Return the [X, Y] coordinate for the center point of the cell that contains the specified text.  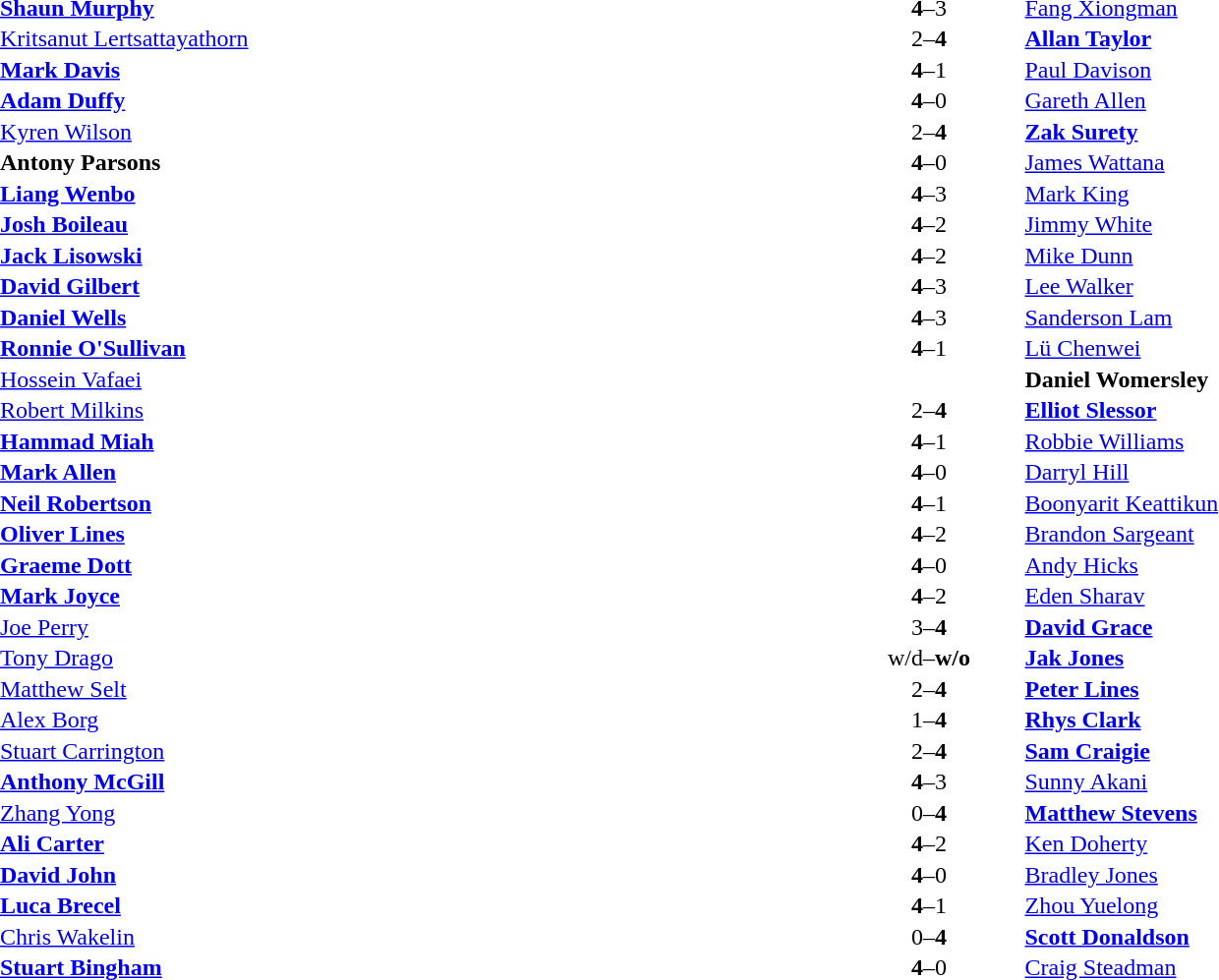
1–4 [928, 721]
3–4 [928, 627]
w/d–w/o [928, 658]
